From the cell containing the given text, extract its center point as (X, Y) coordinate. 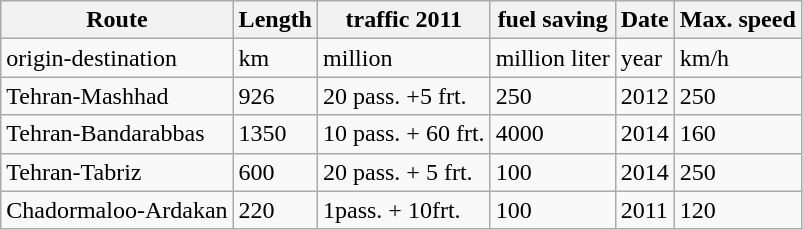
20 pass. + 5 frt. (404, 172)
Chadormaloo-Ardakan (117, 210)
Route (117, 20)
million (404, 58)
120 (738, 210)
10 pass. + 60 frt. (404, 134)
Tehran-Mashhad (117, 96)
year (644, 58)
origin-destination (117, 58)
traffic 2011 (404, 20)
2012 (644, 96)
million liter (552, 58)
km (275, 58)
Tehran-Bandarabbas (117, 134)
Tehran-Tabriz (117, 172)
20 pass. +5 frt. (404, 96)
Max. speed (738, 20)
km/h (738, 58)
600 (275, 172)
4000 (552, 134)
1350 (275, 134)
1pass. + 10frt. (404, 210)
Date (644, 20)
fuel saving (552, 20)
2011 (644, 210)
926 (275, 96)
160 (738, 134)
Length (275, 20)
220 (275, 210)
